Determine the (X, Y) coordinate at the center of the cell enclosing the given text.  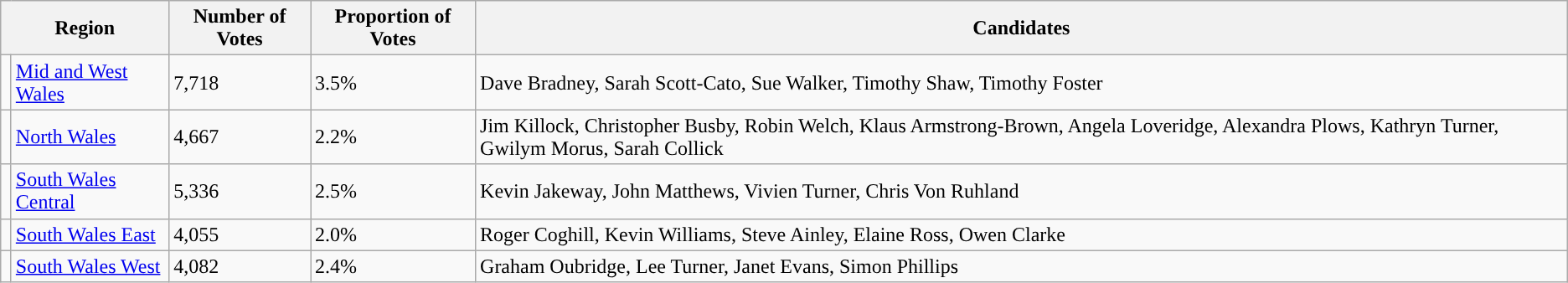
North Wales (90, 137)
3.5% (394, 82)
South Wales Central (90, 191)
Roger Coghill, Kevin Williams, Steve Ainley, Elaine Ross, Owen Clarke (1022, 234)
7,718 (240, 82)
South Wales East (90, 234)
Dave Bradney, Sarah Scott-Cato, Sue Walker, Timothy Shaw, Timothy Foster (1022, 82)
4,055 (240, 234)
Number of Votes (240, 28)
Candidates (1022, 28)
Jim Killock, Christopher Busby, Robin Welch, Klaus Armstrong-Brown, Angela Loveridge, Alexandra Plows, Kathryn Turner, Gwilym Morus, Sarah Collick (1022, 137)
2.4% (394, 266)
5,336 (240, 191)
Mid and West Wales (90, 82)
2.0% (394, 234)
Kevin Jakeway, John Matthews, Vivien Turner, Chris Von Ruhland (1022, 191)
Graham Oubridge, Lee Turner, Janet Evans, Simon Phillips (1022, 266)
2.5% (394, 191)
Proportion of Votes (394, 28)
4,667 (240, 137)
Region (85, 28)
4,082 (240, 266)
South Wales West (90, 266)
2.2% (394, 137)
